Extract the (X, Y) coordinate from the center of the cell holding the provided text.  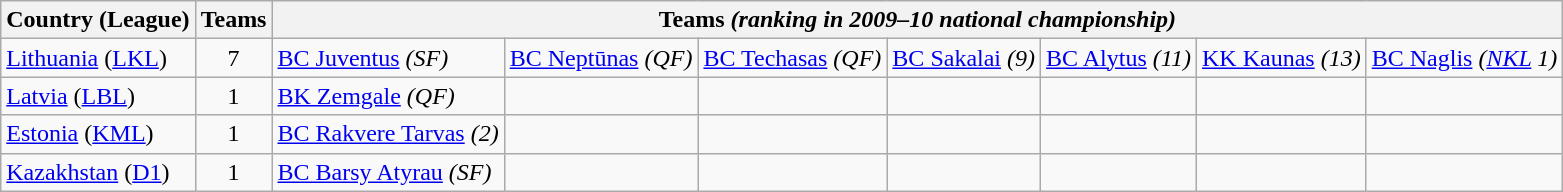
Teams (234, 20)
7 (234, 58)
BC Alytus (11) (1119, 58)
BC Sakalai (9) (964, 58)
Teams (ranking in 2009–10 national championship) (918, 20)
BK Zemgale (QF) (388, 96)
Latvia (LBL) (98, 96)
Country (League) (98, 20)
BC Juventus (SF) (388, 58)
BC Techasas (QF) (792, 58)
BC Naglis (NKL 1) (1464, 58)
Kazakhstan (D1) (98, 172)
BC Barsy Atyrau (SF) (388, 172)
BC Rakvere Tarvas (2) (388, 134)
BC Neptūnas (QF) (601, 58)
KK Kaunas (13) (1282, 58)
Estonia (KML) (98, 134)
Lithuania (LKL) (98, 58)
